Extract the (X, Y) coordinate from the center of the cell holding the provided text.  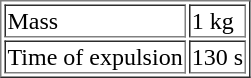
Time of expulsion (94, 56)
1 kg (218, 20)
130 s (218, 56)
Mass (94, 20)
